Search for the cell housing the specified text and yield its [X, Y] center coordinate. 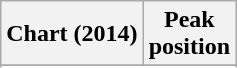
Chart (2014) [72, 34]
Peakposition [189, 34]
